Identify which cell holds the provided text, then report its [x, y] central coordinate. 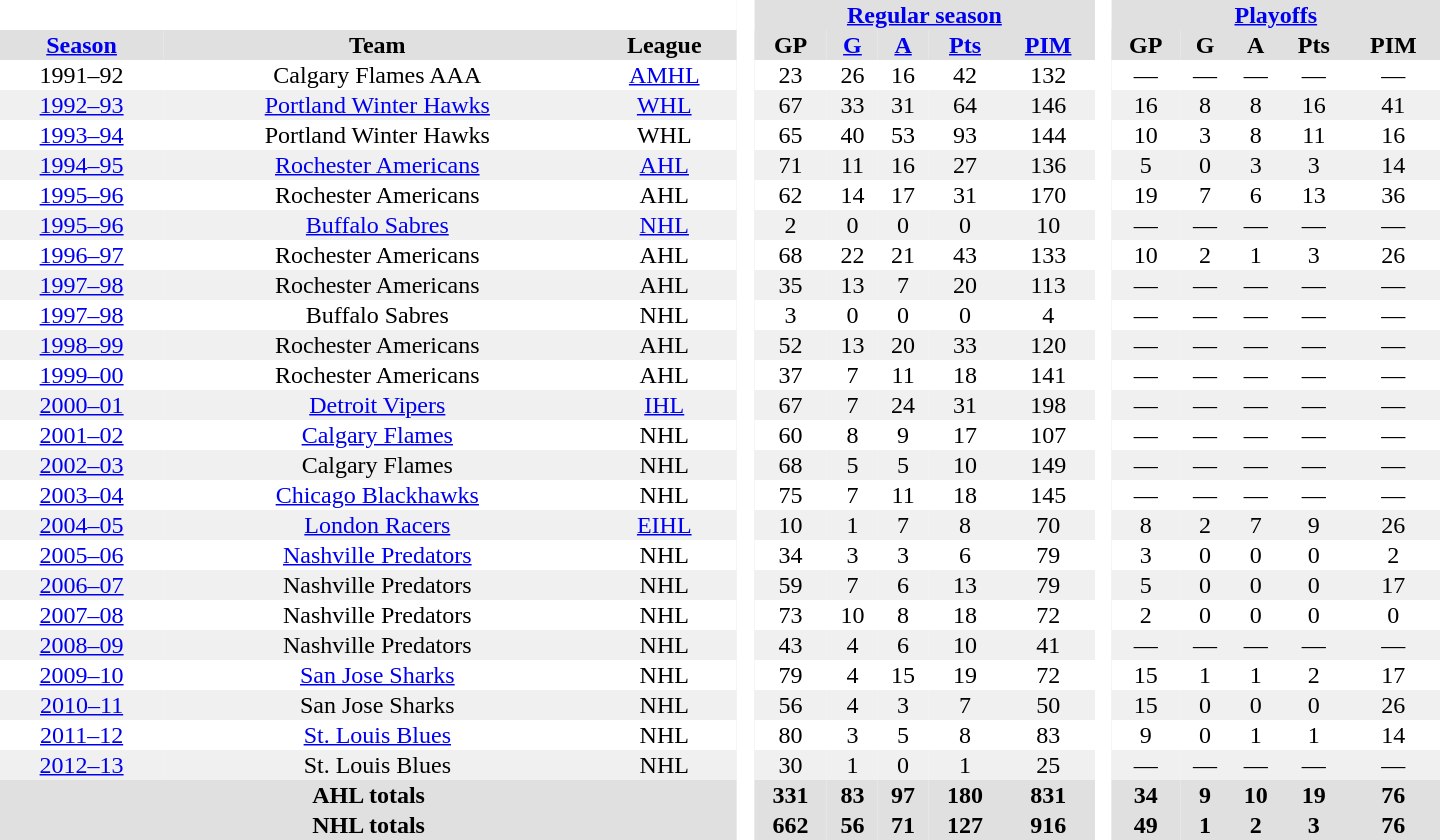
1993–94 [82, 135]
145 [1048, 495]
52 [790, 345]
Season [82, 45]
59 [790, 585]
1996–97 [82, 255]
AMHL [664, 75]
League [664, 45]
120 [1048, 345]
30 [790, 765]
27 [964, 165]
2007–08 [82, 615]
1999–00 [82, 375]
136 [1048, 165]
1998–99 [82, 345]
93 [964, 135]
170 [1048, 195]
42 [964, 75]
London Racers [377, 525]
50 [1048, 705]
Team [377, 45]
146 [1048, 105]
1992–93 [82, 105]
35 [790, 285]
Playoffs [1276, 15]
2005–06 [82, 555]
113 [1048, 285]
24 [904, 405]
97 [904, 795]
Calgary Flames AAA [377, 75]
149 [1048, 465]
23 [790, 75]
62 [790, 195]
831 [1048, 795]
2009–10 [82, 675]
NHL totals [368, 825]
49 [1146, 825]
2006–07 [82, 585]
25 [1048, 765]
80 [790, 735]
EIHL [664, 525]
60 [790, 435]
141 [1048, 375]
Regular season [924, 15]
Detroit Vipers [377, 405]
2002–03 [82, 465]
65 [790, 135]
2008–09 [82, 645]
107 [1048, 435]
64 [964, 105]
916 [1048, 825]
73 [790, 615]
2010–11 [82, 705]
Chicago Blackhawks [377, 495]
21 [904, 255]
180 [964, 795]
2001–02 [82, 435]
75 [790, 495]
662 [790, 825]
IHL [664, 405]
2004–05 [82, 525]
132 [1048, 75]
70 [1048, 525]
2011–12 [82, 735]
AHL totals [368, 795]
133 [1048, 255]
53 [904, 135]
144 [1048, 135]
2000–01 [82, 405]
37 [790, 375]
36 [1394, 195]
2012–13 [82, 765]
40 [852, 135]
22 [852, 255]
331 [790, 795]
198 [1048, 405]
127 [964, 825]
1994–95 [82, 165]
2003–04 [82, 495]
1991–92 [82, 75]
